Output the (x, y) coordinate of the center of the cell containing the given text.  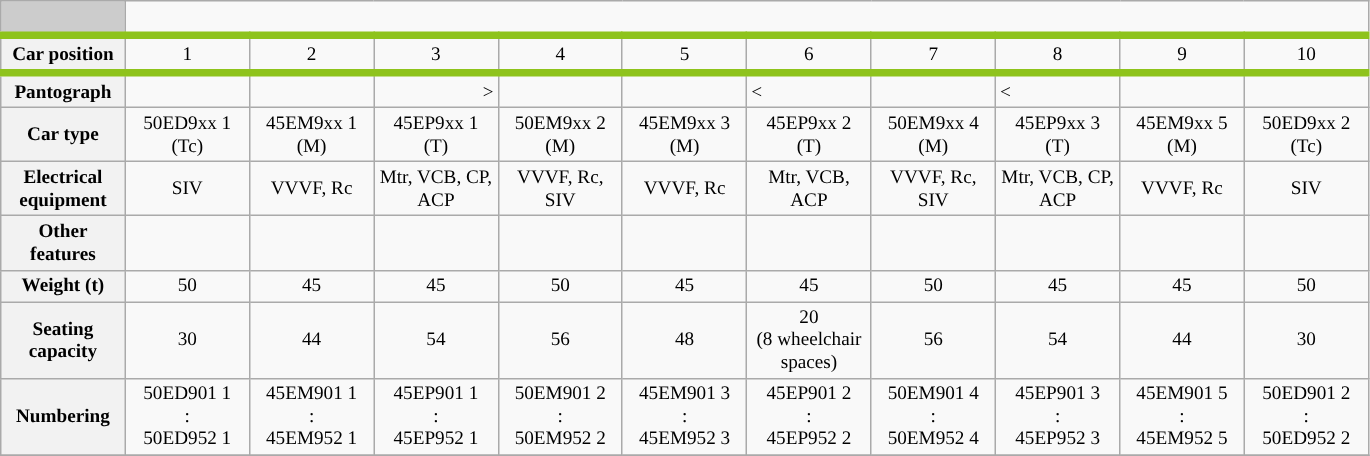
3 (436, 54)
7 (933, 54)
45EP901 2:45EP952 2 (809, 416)
Other features (63, 243)
45EP9xx 2(T) (809, 134)
50EM901 2:50EM952 2 (560, 416)
50EM9xx 2(M) (560, 134)
9 (1182, 54)
45EP901 3:45EP952 3 (1057, 416)
6 (809, 54)
Weight (t) (63, 286)
8 (1057, 54)
Car position (63, 54)
45EP9xx 3(T) (1057, 134)
45EM9xx 3(M) (684, 134)
48 (684, 340)
Pantograph (63, 90)
50ED901 1:50ED952 1 (187, 416)
20(8 wheelchair spaces) (809, 340)
45EP901 1:45EP952 1 (436, 416)
45EM901 1:45EM952 1 (311, 416)
2 (311, 54)
50EM9xx 4(M) (933, 134)
Numbering (63, 416)
50ED9xx 2(Tc) (1306, 134)
Car type (63, 134)
50EM901 4:50EM952 4 (933, 416)
50ED901 2:50ED952 2 (1306, 416)
Mtr, VCB, ACP (809, 189)
50ED9xx 1(Tc) (187, 134)
5 (684, 54)
45EP9xx 1(T) (436, 134)
45EM901 3:45EM952 3 (684, 416)
Electrical equipment (63, 189)
> (436, 90)
10 (1306, 54)
45EM901 5:45EM952 5 (1182, 416)
45EM9xx 5(M) (1182, 134)
Seating capacity (63, 340)
45EM9xx 1(M) (311, 134)
4 (560, 54)
1 (187, 54)
